Search for the cell housing the specified text and yield its [X, Y] center coordinate. 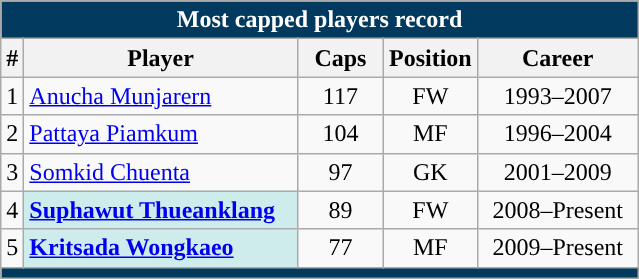
Kritsada Wongkaeo [161, 248]
2001–2009 [558, 172]
Anucha Munjarern [161, 96]
1996–2004 [558, 134]
3 [12, 172]
104 [340, 134]
Pattaya Piamkum [161, 134]
Position [430, 58]
Caps [340, 58]
Career [558, 58]
77 [340, 248]
97 [340, 172]
1993–2007 [558, 96]
5 [12, 248]
117 [340, 96]
Suphawut Thueanklang [161, 210]
# [12, 58]
1 [12, 96]
Most capped players record [320, 20]
GK [430, 172]
2 [12, 134]
2008–Present [558, 210]
89 [340, 210]
4 [12, 210]
2009–Present [558, 248]
Player [161, 58]
Somkid Chuenta [161, 172]
